Provide the [x, y] coordinate of the cell's center where the given text is located.  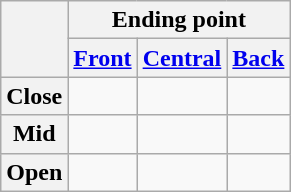
Front [102, 58]
Open [34, 172]
Mid [34, 134]
Back [258, 58]
Ending point [179, 20]
Central [182, 58]
Close [34, 96]
